Search for the cell housing the specified text and yield its [x, y] center coordinate. 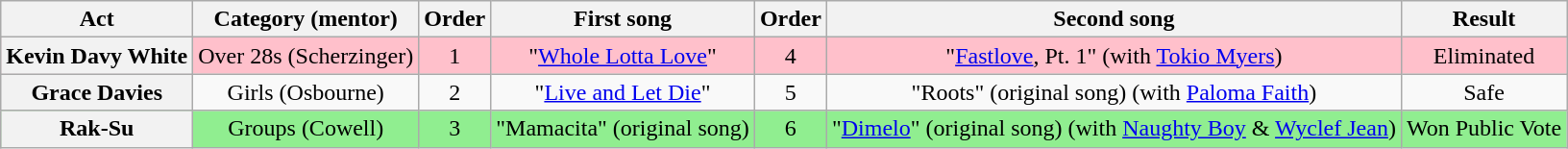
"Whole Lotta Love" [623, 56]
3 [455, 129]
Over 28s (Scherzinger) [306, 56]
1 [455, 56]
Act [97, 19]
"Dimelo" (original song) (with Naughty Boy & Wyclef Jean) [1114, 129]
"Roots" (original song) (with Paloma Faith) [1114, 92]
"Fastlove, Pt. 1" (with Tokio Myers) [1114, 56]
First song [623, 19]
5 [790, 92]
Rak-Su [97, 129]
Girls (Osbourne) [306, 92]
Result [1483, 19]
Grace Davies [97, 92]
"Live and Let Die" [623, 92]
Eliminated [1483, 56]
Kevin Davy White [97, 56]
Category (mentor) [306, 19]
Groups (Cowell) [306, 129]
Second song [1114, 19]
"Mamacita" (original song) [623, 129]
6 [790, 129]
4 [790, 56]
2 [455, 92]
Safe [1483, 92]
Won Public Vote [1483, 129]
